For the text-containing cell, return its midpoint in [x, y] coordinate format. 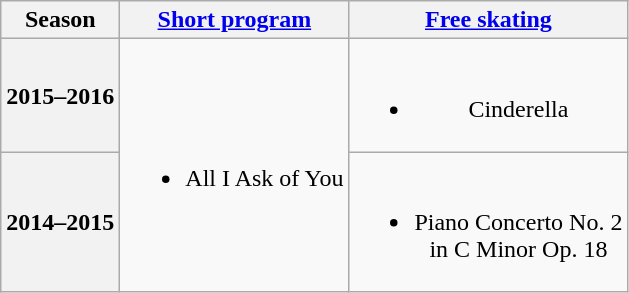
Short program [234, 20]
All I Ask of You [234, 166]
Season [60, 20]
2014–2015 [60, 222]
Piano Concerto No. 2 in C Minor Op. 18 [488, 222]
Free skating [488, 20]
2015–2016 [60, 96]
Cinderella [488, 96]
